Pinpoint the cell where the given text exists, returning its [x, y] midpoint coordinate. 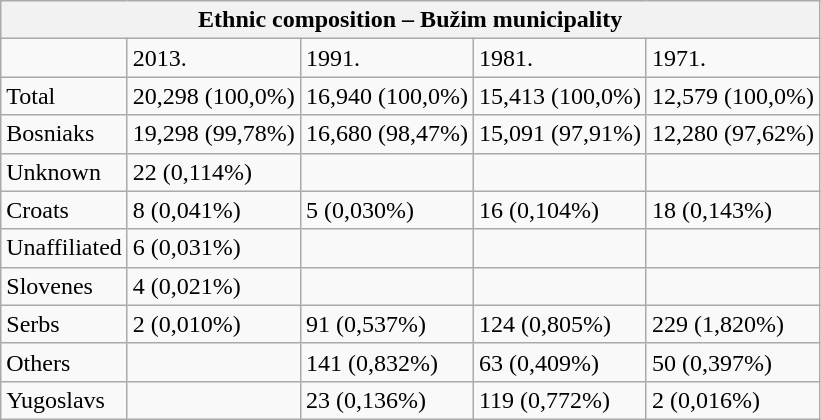
2013. [214, 58]
18 (0,143%) [732, 210]
1991. [386, 58]
Bosniaks [64, 134]
229 (1,820%) [732, 324]
16 (0,104%) [560, 210]
20,298 (100,0%) [214, 96]
Unknown [64, 172]
Unaffiliated [64, 248]
16,940 (100,0%) [386, 96]
6 (0,031%) [214, 248]
2 (0,016%) [732, 400]
1981. [560, 58]
12,579 (100,0%) [732, 96]
16,680 (98,47%) [386, 134]
23 (0,136%) [386, 400]
124 (0,805%) [560, 324]
119 (0,772%) [560, 400]
4 (0,021%) [214, 286]
8 (0,041%) [214, 210]
Slovenes [64, 286]
Others [64, 362]
12,280 (97,62%) [732, 134]
15,091 (97,91%) [560, 134]
Serbs [64, 324]
Total [64, 96]
Croats [64, 210]
22 (0,114%) [214, 172]
15,413 (100,0%) [560, 96]
1971. [732, 58]
50 (0,397%) [732, 362]
63 (0,409%) [560, 362]
91 (0,537%) [386, 324]
Yugoslavs [64, 400]
5 (0,030%) [386, 210]
19,298 (99,78%) [214, 134]
2 (0,010%) [214, 324]
Ethnic composition – Bužim municipality [410, 20]
141 (0,832%) [386, 362]
